Return the (X, Y) coordinate for the center point of the cell that contains the specified text.  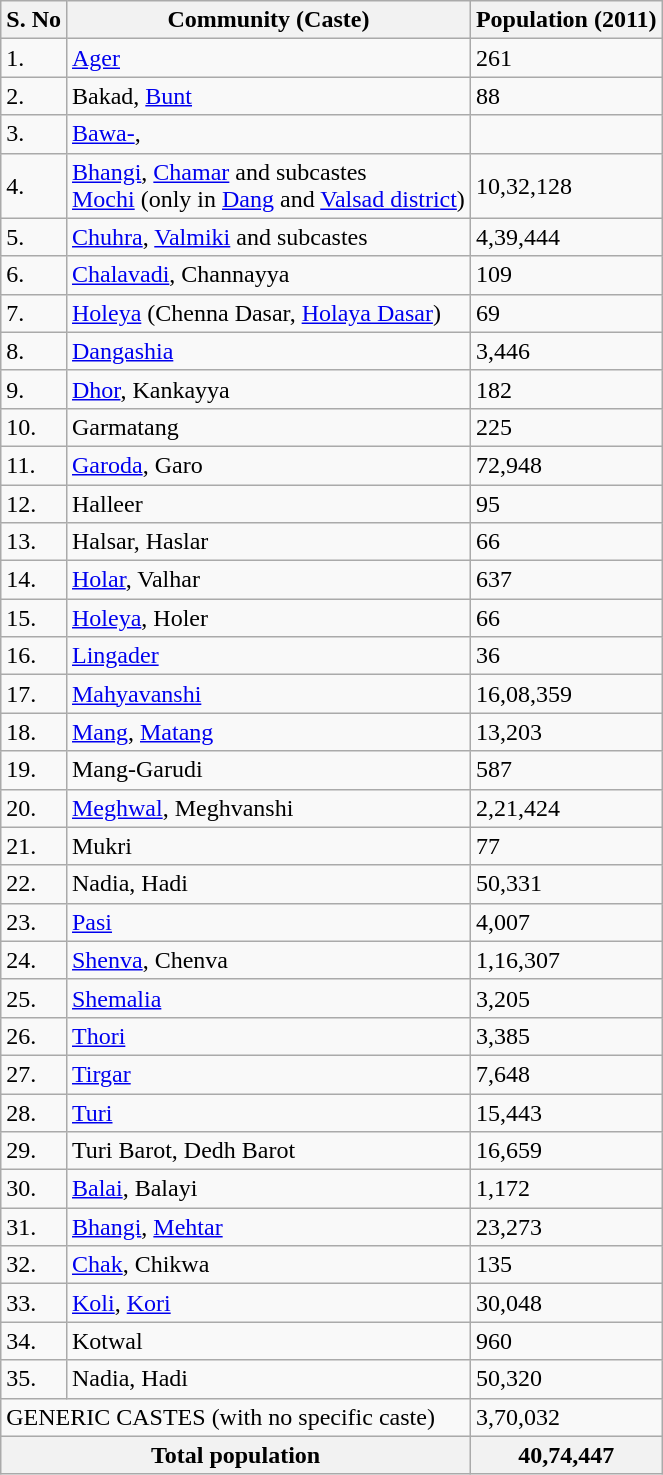
16,08,359 (566, 694)
5. (34, 237)
4,007 (566, 922)
10,32,128 (566, 186)
261 (566, 58)
Pasi (268, 922)
8. (34, 351)
22. (34, 884)
50,320 (566, 1379)
Turi (268, 1113)
Kotwal (268, 1341)
Chalavadi, Channayya (268, 275)
Koli, Kori (268, 1303)
95 (566, 503)
16,659 (566, 1151)
Tirgar (268, 1074)
4,39,444 (566, 237)
24. (34, 960)
Community (Caste) (268, 20)
S. No (34, 20)
69 (566, 313)
Holar, Valhar (268, 580)
33. (34, 1303)
29. (34, 1151)
13. (34, 542)
Population (2011) (566, 20)
17. (34, 694)
182 (566, 389)
25. (34, 998)
Bawa-, (268, 134)
30,048 (566, 1303)
Mang-Garudi (268, 770)
4. (34, 186)
Chuhra, Valmiki and subcastes (268, 237)
36 (566, 656)
Dangashia (268, 351)
Dhor, Kankayya (268, 389)
10. (34, 427)
15. (34, 618)
Mahyavanshi (268, 694)
40,74,447 (566, 1455)
3. (34, 134)
960 (566, 1341)
1,16,307 (566, 960)
27. (34, 1074)
28. (34, 1113)
7. (34, 313)
225 (566, 427)
6. (34, 275)
21. (34, 846)
Mukri (268, 846)
77 (566, 846)
18. (34, 732)
16. (34, 656)
Balai, Balayi (268, 1189)
12. (34, 503)
Halsar, Haslar (268, 542)
Ager (268, 58)
23. (34, 922)
Shemalia (268, 998)
13,203 (566, 732)
34. (34, 1341)
1. (34, 58)
88 (566, 96)
2. (34, 96)
Shenva, Chenva (268, 960)
Bhangi, Mehtar (268, 1227)
Bhangi, Chamar and subcastesMochi (only in Dang and Valsad district) (268, 186)
26. (34, 1036)
Garoda, Garo (268, 465)
1,172 (566, 1189)
Meghwal, Meghvanshi (268, 808)
35. (34, 1379)
3,70,032 (566, 1417)
Turi Barot, Dedh Barot (268, 1151)
9. (34, 389)
Lingader (268, 656)
Halleer (268, 503)
Chak, Chikwa (268, 1265)
14. (34, 580)
135 (566, 1265)
Bakad, Bunt (268, 96)
19. (34, 770)
2,21,424 (566, 808)
7,648 (566, 1074)
587 (566, 770)
Holeya, Holer (268, 618)
50,331 (566, 884)
15,443 (566, 1113)
109 (566, 275)
32. (34, 1265)
Total population (236, 1455)
GENERIC CASTES (with no specific caste) (236, 1417)
3,385 (566, 1036)
31. (34, 1227)
Holeya (Chenna Dasar, Holaya Dasar) (268, 313)
20. (34, 808)
Thori (268, 1036)
23,273 (566, 1227)
Mang, Matang (268, 732)
637 (566, 580)
Garmatang (268, 427)
30. (34, 1189)
72,948 (566, 465)
3,205 (566, 998)
3,446 (566, 351)
11. (34, 465)
